Provide the [x, y] coordinate of the cell's center where the given text is located.  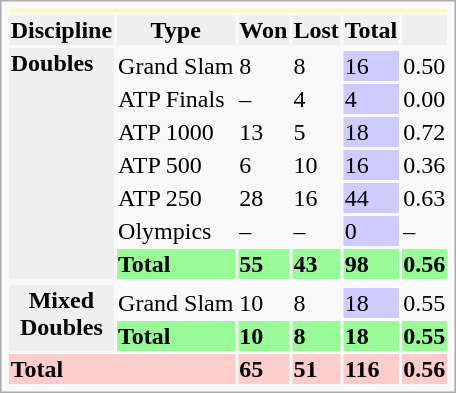
0.50 [424, 66]
Doubles [61, 164]
ATP Finals [176, 99]
13 [264, 132]
51 [316, 369]
0.00 [424, 99]
Discipline [61, 30]
116 [370, 369]
ATP 250 [176, 198]
0.36 [424, 165]
5 [316, 132]
98 [370, 264]
Type [176, 30]
55 [264, 264]
0.63 [424, 198]
Lost [316, 30]
44 [370, 198]
ATP 500 [176, 165]
65 [264, 369]
43 [316, 264]
0 [370, 231]
6 [264, 165]
Won [264, 30]
MixedDoubles [61, 318]
Olympics [176, 231]
0.72 [424, 132]
ATP 1000 [176, 132]
28 [264, 198]
